Determine the [x, y] coordinate at the center of the cell enclosing the given text.  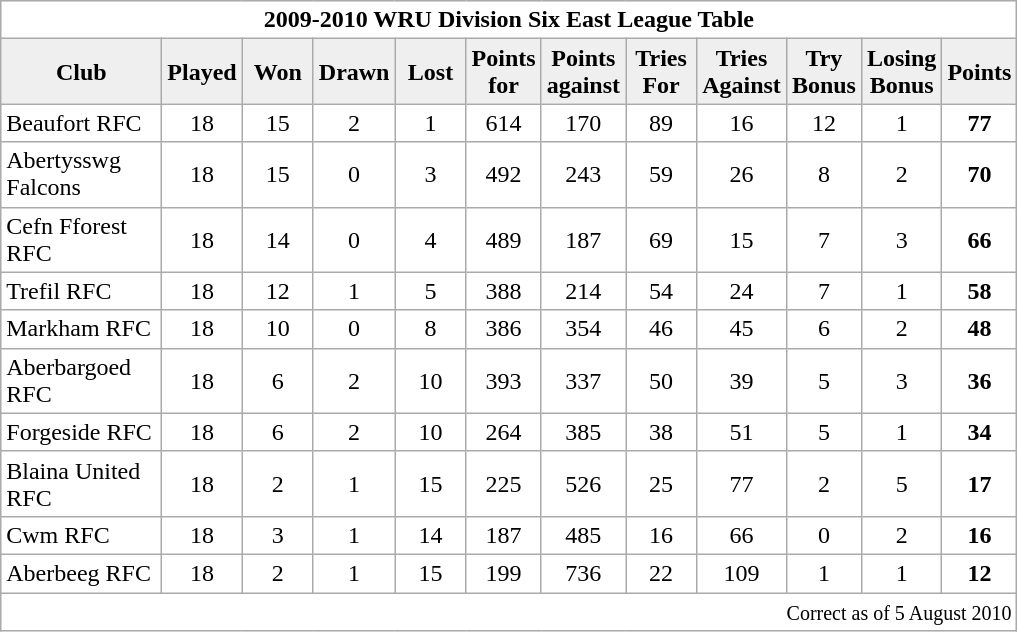
Played [202, 72]
26 [742, 174]
170 [583, 123]
489 [504, 240]
45 [742, 329]
2009-2010 WRU Division Six East League Table [509, 20]
386 [504, 329]
54 [662, 291]
46 [662, 329]
50 [662, 380]
48 [980, 329]
Drawn [354, 72]
354 [583, 329]
225 [504, 484]
Forgeside RFC [82, 432]
Abertysswg Falcons [82, 174]
22 [662, 573]
614 [504, 123]
25 [662, 484]
385 [583, 432]
4 [430, 240]
Tries Against [742, 72]
Blaina United RFC [82, 484]
70 [980, 174]
492 [504, 174]
214 [583, 291]
393 [504, 380]
Beaufort RFC [82, 123]
243 [583, 174]
24 [742, 291]
Aberbargoed RFC [82, 380]
526 [583, 484]
69 [662, 240]
Cwm RFC [82, 535]
Tries For [662, 72]
199 [504, 573]
36 [980, 380]
736 [583, 573]
39 [742, 380]
Points [980, 72]
Markham RFC [82, 329]
Try Bonus [824, 72]
Club [82, 72]
337 [583, 380]
Lost [430, 72]
388 [504, 291]
Correct as of 5 August 2010 [509, 611]
34 [980, 432]
264 [504, 432]
59 [662, 174]
Losing Bonus [901, 72]
Aberbeeg RFC [82, 573]
51 [742, 432]
58 [980, 291]
Points against [583, 72]
Points for [504, 72]
485 [583, 535]
Trefil RFC [82, 291]
17 [980, 484]
109 [742, 573]
38 [662, 432]
89 [662, 123]
Cefn Fforest RFC [82, 240]
Won [278, 72]
